Detect which cell encompasses the target text, then output its (X, Y) center coordinate. 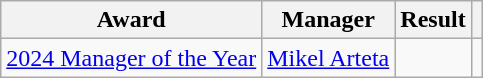
Result (433, 20)
Manager (328, 20)
Award (132, 20)
Mikel Arteta (328, 58)
2024 Manager of the Year (132, 58)
